Pinpoint the cell where the given text exists, returning its (x, y) midpoint coordinate. 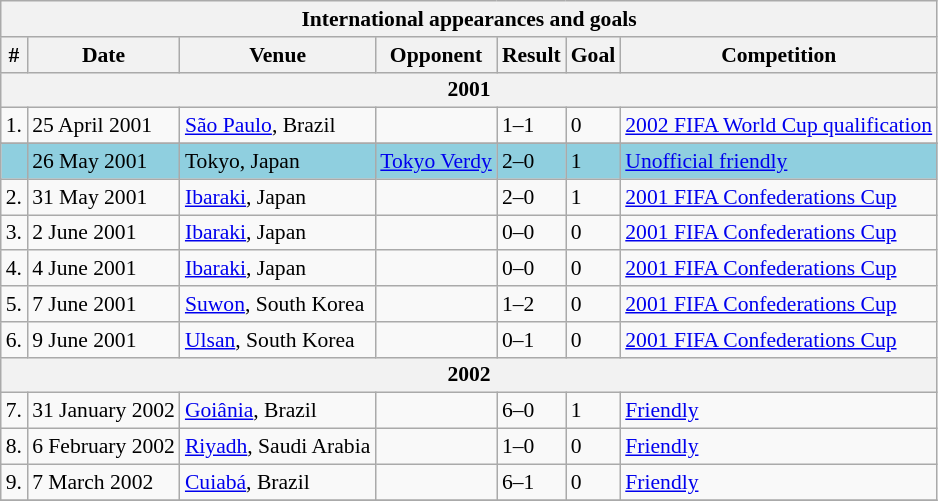
6–0 (532, 411)
Opponent (436, 55)
Goal (594, 55)
Competition (778, 55)
1. (14, 126)
Suwon, South Korea (278, 304)
2. (14, 197)
6 February 2002 (104, 447)
Unofficial friendly (778, 162)
25 April 2001 (104, 126)
1–1 (532, 126)
2001 (469, 90)
1–2 (532, 304)
4 June 2001 (104, 269)
Result (532, 55)
9 June 2001 (104, 340)
2002 (469, 375)
8. (14, 447)
Tokyo Verdy (436, 162)
Riyadh, Saudi Arabia (278, 447)
São Paulo, Brazil (278, 126)
31 May 2001 (104, 197)
Date (104, 55)
5. (14, 304)
International appearances and goals (469, 19)
6–1 (532, 482)
Cuiabá, Brazil (278, 482)
Goiânia, Brazil (278, 411)
7. (14, 411)
Venue (278, 55)
Ulsan, South Korea (278, 340)
4. (14, 269)
2002 FIFA World Cup qualification (778, 126)
# (14, 55)
2 June 2001 (104, 233)
Tokyo, Japan (278, 162)
1–0 (532, 447)
7 March 2002 (104, 482)
0–1 (532, 340)
26 May 2001 (104, 162)
3. (14, 233)
6. (14, 340)
9. (14, 482)
31 January 2002 (104, 411)
7 June 2001 (104, 304)
